Scan for the cell matching the given text and deliver its (X, Y) coordinate at center. 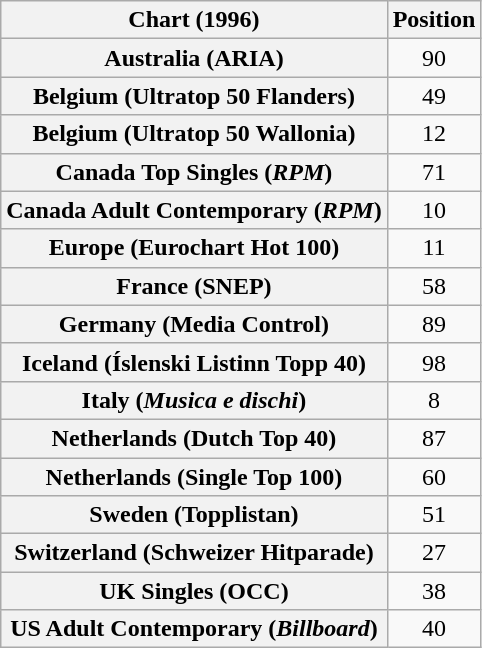
87 (434, 438)
98 (434, 362)
Iceland (Íslenski Listinn Topp 40) (194, 362)
Germany (Media Control) (194, 324)
8 (434, 400)
Australia (ARIA) (194, 58)
27 (434, 553)
71 (434, 172)
Belgium (Ultratop 50 Flanders) (194, 96)
UK Singles (OCC) (194, 591)
Netherlands (Dutch Top 40) (194, 438)
10 (434, 210)
Canada Top Singles (RPM) (194, 172)
89 (434, 324)
US Adult Contemporary (Billboard) (194, 629)
58 (434, 286)
11 (434, 248)
Sweden (Topplistan) (194, 515)
Chart (1996) (194, 20)
90 (434, 58)
Belgium (Ultratop 50 Wallonia) (194, 134)
38 (434, 591)
Position (434, 20)
49 (434, 96)
Europe (Eurochart Hot 100) (194, 248)
60 (434, 477)
Switzerland (Schweizer Hitparade) (194, 553)
Italy (Musica e dischi) (194, 400)
Netherlands (Single Top 100) (194, 477)
51 (434, 515)
12 (434, 134)
40 (434, 629)
Canada Adult Contemporary (RPM) (194, 210)
France (SNEP) (194, 286)
